Return the (X, Y) coordinate for the center point of the cell that contains the specified text.  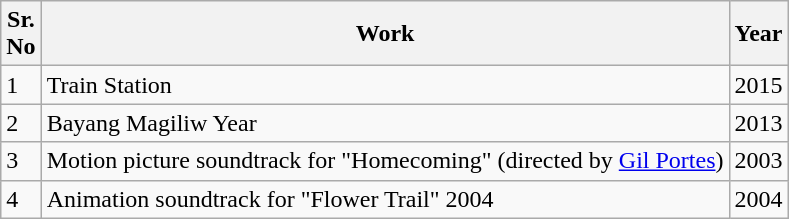
Sr.No (21, 34)
Year (758, 34)
2003 (758, 161)
Train Station (385, 85)
Work (385, 34)
4 (21, 199)
2004 (758, 199)
2013 (758, 123)
Animation soundtrack for "Flower Trail" 2004 (385, 199)
2015 (758, 85)
Bayang Magiliw Year (385, 123)
2 (21, 123)
Motion picture soundtrack for "Homecoming" (directed by Gil Portes) (385, 161)
3 (21, 161)
1 (21, 85)
